Return (x, y) of the center of cell containing provided text 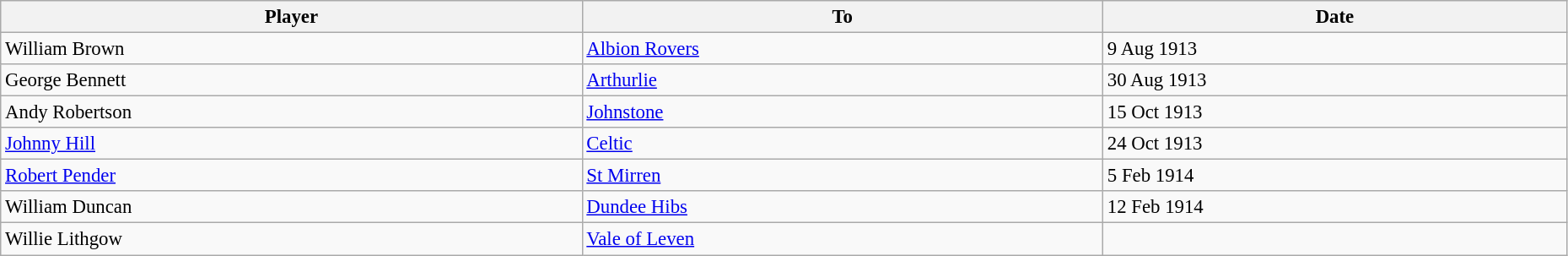
Andy Robertson (292, 112)
Dundee Hibs (842, 207)
Johnstone (842, 112)
Albion Rovers (842, 49)
William Brown (292, 49)
15 Oct 1913 (1335, 112)
5 Feb 1914 (1335, 176)
William Duncan (292, 207)
St Mirren (842, 176)
12 Feb 1914 (1335, 207)
Robert Pender (292, 176)
Date (1335, 17)
George Bennett (292, 80)
Johnny Hill (292, 144)
To (842, 17)
9 Aug 1913 (1335, 49)
Willie Lithgow (292, 239)
Arthurlie (842, 80)
24 Oct 1913 (1335, 144)
Player (292, 17)
Vale of Leven (842, 239)
Celtic (842, 144)
30 Aug 1913 (1335, 80)
